Pinpoint the cell where the given text exists, returning its [x, y] midpoint coordinate. 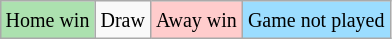
Draw [122, 20]
Game not played [316, 20]
Away win [196, 20]
Home win [48, 20]
